Scan for the cell matching the given text and deliver its [x, y] coordinate at center. 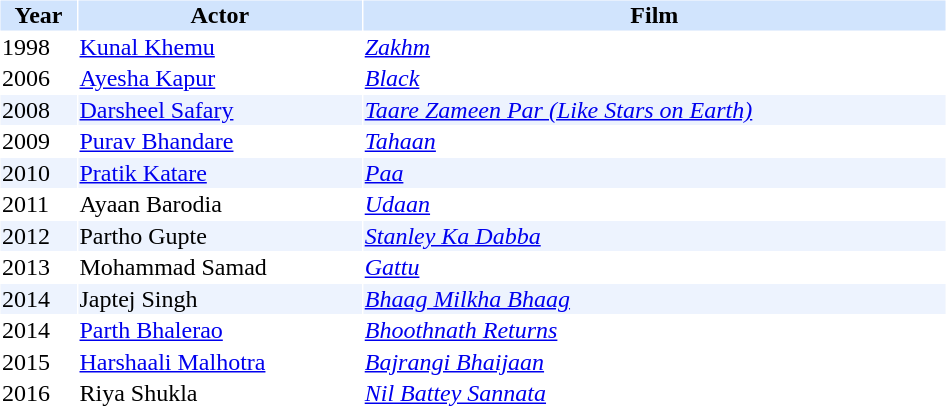
Parth Bhalerao [220, 331]
Purav Bhandare [220, 141]
Japtej Singh [220, 299]
2008 [38, 110]
2015 [38, 362]
Tahaan [654, 141]
2010 [38, 173]
Udaan [654, 205]
Bhoothnath Returns [654, 331]
Paa [654, 173]
2009 [38, 141]
Stanley Ka Dabba [654, 236]
1998 [38, 47]
Kunal Khemu [220, 47]
Ayaan Barodia [220, 205]
Taare Zameen Par (Like Stars on Earth) [654, 110]
Film [654, 15]
Partho Gupte [220, 236]
Zakhm [654, 47]
Gattu [654, 267]
Darsheel Safary [220, 110]
Ayesha Kapur [220, 79]
Black [654, 79]
2011 [38, 205]
Mohammad Samad [220, 267]
Bhaag Milkha Bhaag [654, 299]
Harshaali Malhotra [220, 362]
Pratik Katare [220, 173]
2006 [38, 79]
2013 [38, 267]
Year [38, 15]
2012 [38, 236]
Bajrangi Bhaijaan [654, 362]
Actor [220, 15]
